Extract the (X, Y) coordinate from the center of the cell holding the provided text.  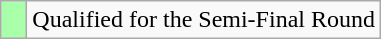
Qualified for the Semi-Final Round (204, 20)
